Detect which cell encompasses the target text, then output its [X, Y] center coordinate. 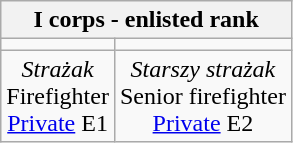
I corps - enlisted rank [146, 20]
Strażak Firefighter Private E1 [58, 96]
Starszy strażak Senior firefighter Private E2 [202, 96]
